From the cell containing the given text, extract its center point as [x, y] coordinate. 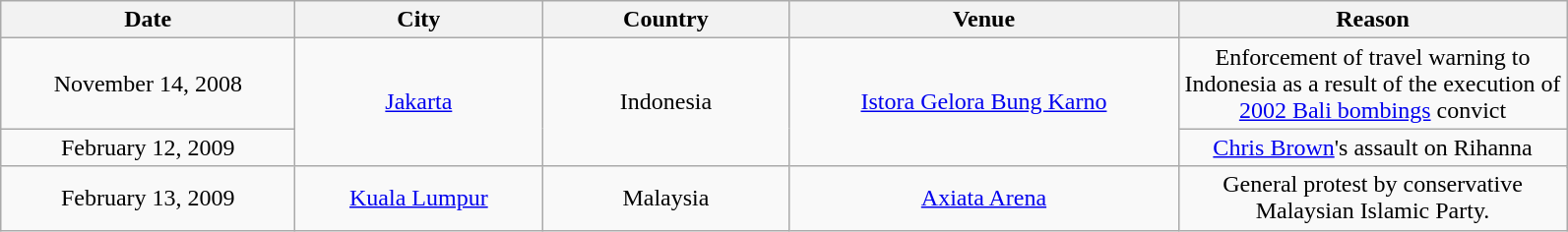
Istora Gelora Bung Karno [984, 102]
Enforcement of travel warning to Indonesia as a result of the execution of 2002 Bali bombings convict [1372, 84]
Reason [1372, 20]
Chris Brown's assault on Rihanna [1372, 147]
Malaysia [665, 199]
Axiata Arena [984, 199]
February 13, 2009 [148, 199]
Country [665, 20]
November 14, 2008 [148, 84]
City [419, 20]
Jakarta [419, 102]
General protest by conservative Malaysian Islamic Party. [1372, 199]
Kuala Lumpur [419, 199]
Indonesia [665, 102]
Venue [984, 20]
February 12, 2009 [148, 147]
Date [148, 20]
